Identify which cell holds the provided text, then report its [x, y] central coordinate. 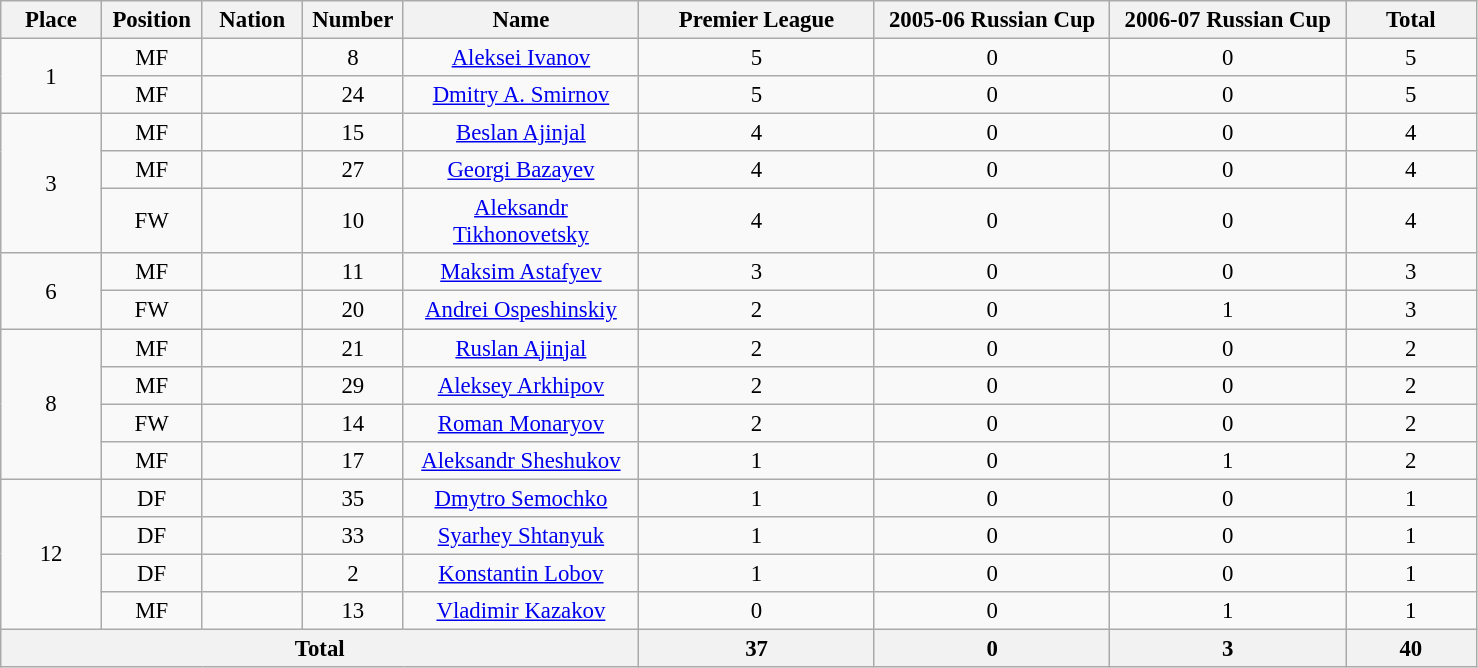
Number [354, 20]
Syarhey Shtanyuk [521, 536]
33 [354, 536]
6 [52, 292]
Premier League [757, 20]
27 [354, 170]
Aleksandr Tikhonovetsky [521, 222]
37 [757, 648]
Aleksei Ivanov [521, 58]
Aleksandr Sheshukov [521, 460]
13 [354, 611]
10 [354, 222]
17 [354, 460]
35 [354, 498]
Place [52, 20]
Dmytro Semochko [521, 498]
2006-07 Russian Cup [1228, 20]
Dmitry A. Smirnov [521, 95]
12 [52, 554]
Vladimir Kazakov [521, 611]
Ruslan Ajinjal [521, 348]
20 [354, 310]
24 [354, 95]
21 [354, 348]
Maksim Astafyev [521, 273]
14 [354, 423]
Name [521, 20]
Aleksey Arkhipov [521, 385]
Georgi Bazayev [521, 170]
Position [152, 20]
15 [354, 133]
Konstantin Lobov [521, 573]
2005-06 Russian Cup [992, 20]
Roman Monaryov [521, 423]
40 [1412, 648]
Beslan Ajinjal [521, 133]
Andrei Ospeshinskiy [521, 310]
29 [354, 385]
Nation [252, 20]
11 [354, 273]
